Capture the cell that displays the provided text and extract its (X, Y) central coordinate. 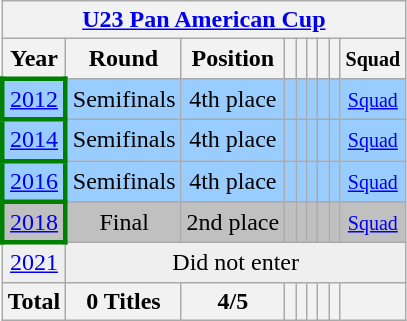
2012 (34, 98)
2nd place (233, 222)
2018 (34, 222)
2016 (34, 180)
Round (124, 59)
0 Titles (124, 301)
2021 (34, 263)
2014 (34, 140)
4/5 (233, 301)
Position (233, 59)
Year (34, 59)
Did not enter (236, 263)
Total (34, 301)
U23 Pan American Cup (204, 20)
Final (124, 222)
